Detect which cell encompasses the target text, then output its [X, Y] center coordinate. 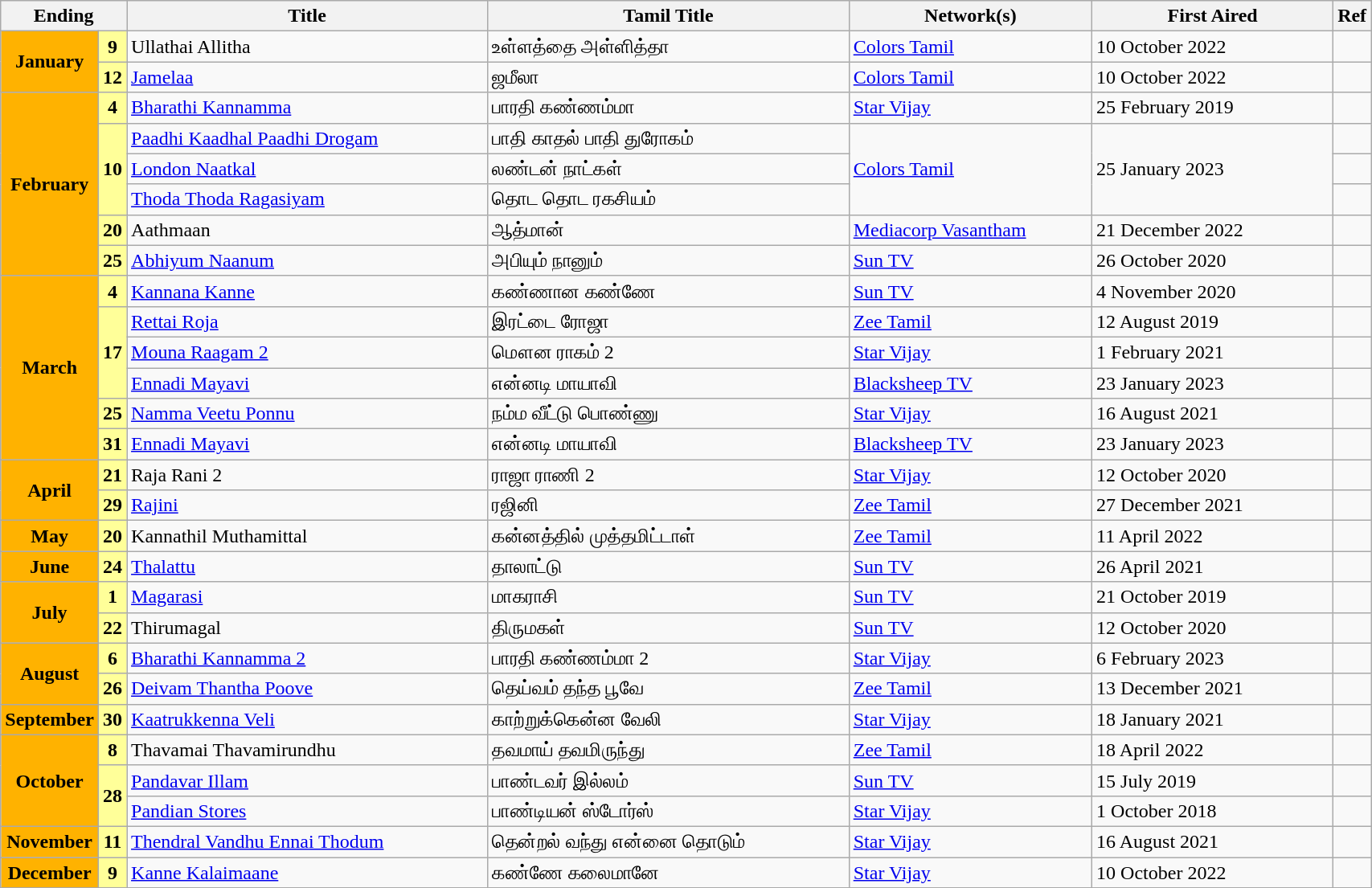
Ending [64, 16]
Tamil Title [669, 16]
காற்றுக்கென்ன வேலி [669, 719]
Paadhi Kaadhal Paadhi Drogam [307, 138]
12 [113, 77]
Mouna Raagam 2 [307, 352]
Ullathai Allitha [307, 47]
26 October 2020 [1213, 260]
4 November 2020 [1213, 291]
Thirumagal [307, 628]
Magarasi [307, 597]
அபியும் நானும் [669, 260]
தாலாட்டு [669, 567]
28 [113, 796]
10 [113, 169]
August [50, 673]
மௌன ராகம் 2 [669, 352]
Thalattu [307, 567]
January [50, 62]
Kanne Kalaimaane [307, 872]
June [50, 567]
தென்றல் வந்து என்னை தொடும் [669, 841]
February [50, 184]
21 October 2019 [1213, 597]
பாரதி கண்ணம்மா 2 [669, 658]
12 August 2019 [1213, 321]
Raja Rani 2 [307, 475]
Network(s) [970, 16]
1 February 2021 [1213, 352]
First Aired [1213, 16]
ராஜா ராணி 2 [669, 475]
பாதி காதல் பாதி துரோகம் [669, 138]
18 April 2022 [1213, 750]
Title [307, 16]
26 April 2021 [1213, 567]
November [50, 841]
ஆத்மான் [669, 230]
31 [113, 444]
Rettai Roja [307, 321]
Aathmaan [307, 230]
Deivam Thantha Poove [307, 689]
6 February 2023 [1213, 658]
27 December 2021 [1213, 505]
Mediacorp Vasantham [970, 230]
Bharathi Kannamma [307, 108]
21 December 2022 [1213, 230]
March [50, 367]
பாண்டியன் ஸ்டோர்ஸ் [669, 811]
December [50, 872]
Rajini [307, 505]
தொட தொட ரகசியம் [669, 199]
Pandian Stores [307, 811]
Thendral Vandhu Ennai Thodum [307, 841]
29 [113, 505]
15 July 2019 [1213, 780]
ஜமீலா [669, 77]
1 [113, 597]
Pandavar Illam [307, 780]
6 [113, 658]
11 April 2022 [1213, 536]
Kannathil Muthamittal [307, 536]
Jamelaa [307, 77]
Thavamai Thavamirundhu [307, 750]
பாரதி கண்ணம்மா [669, 108]
இரட்டை ரோஜா [669, 321]
25 January 2023 [1213, 169]
தெய்வம் தந்த பூவே [669, 689]
8 [113, 750]
18 January 2021 [1213, 719]
Kannana Kanne [307, 291]
பாண்டவர் இல்லம் [669, 780]
21 [113, 475]
May [50, 536]
September [50, 719]
Kaatrukkenna Veli [307, 719]
Ref [1352, 16]
ரஜினி [669, 505]
26 [113, 689]
Namma Veetu Ponnu [307, 414]
13 December 2021 [1213, 689]
மாகராசி [669, 597]
October [50, 780]
கன்னத்தில் முத்தமிட்டாள் [669, 536]
11 [113, 841]
July [50, 612]
17 [113, 352]
உள்ளத்தை அள்ளித்தா [669, 47]
London Naatkal [307, 169]
கண்ணான கண்ணே [669, 291]
Bharathi Kannamma 2 [307, 658]
1 October 2018 [1213, 811]
Thoda Thoda Ragasiyam [307, 199]
25 February 2019 [1213, 108]
லண்டன் நாட்கள் [669, 169]
24 [113, 567]
திருமகள் [669, 628]
கண்ணே கலைமானே [669, 872]
தவமாய் தவமிருந்து [669, 750]
நம்ம வீட்டு பொண்ணு [669, 414]
22 [113, 628]
April [50, 490]
30 [113, 719]
Abhiyum Naanum [307, 260]
